Find where the given text appears and provide that cell's center as [x, y] coordinate. 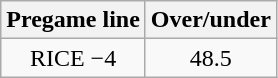
RICE −4 [74, 58]
Over/under [210, 20]
48.5 [210, 58]
Pregame line [74, 20]
